Detect which cell encompasses the target text, then output its [x, y] center coordinate. 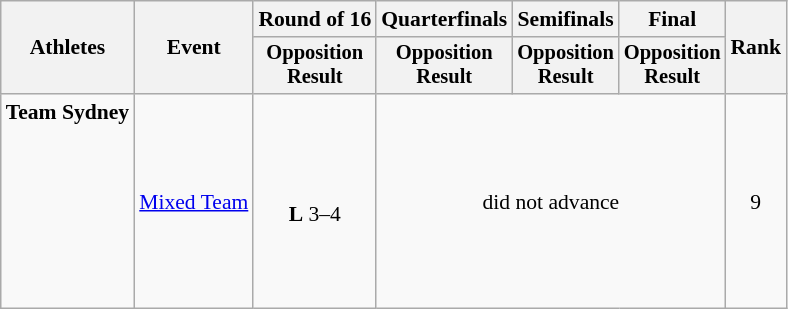
Team Sydney [68, 201]
did not advance [550, 201]
Rank [756, 48]
Round of 16 [314, 19]
L 3–4 [314, 201]
Mixed Team [194, 201]
Event [194, 48]
9 [756, 201]
Semifinals [566, 19]
Quarterfinals [444, 19]
Athletes [68, 48]
Final [672, 19]
